Identify which cell holds the provided text, then report its (X, Y) central coordinate. 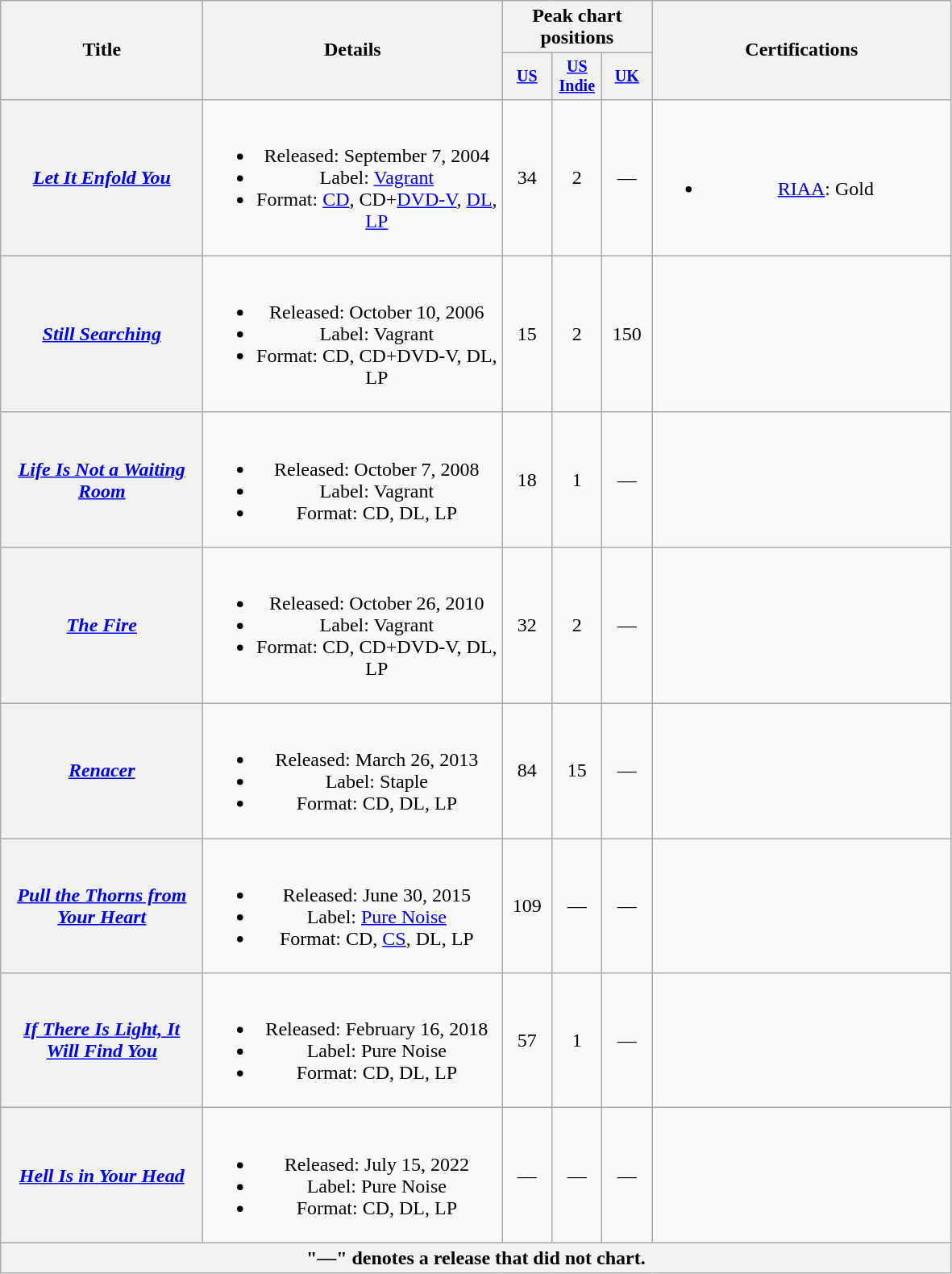
32 (527, 625)
Life Is Not a Waiting Room (102, 479)
150 (627, 334)
UK (627, 76)
Still Searching (102, 334)
RIAA: Gold (801, 177)
Released: October 10, 2006Label: VagrantFormat: CD, CD+DVD-V, DL, LP (353, 334)
Title (102, 50)
34 (527, 177)
Pull the Thorns from Your Heart (102, 906)
Let It Enfold You (102, 177)
Released: July 15, 2022Label: Pure NoiseFormat: CD, DL, LP (353, 1176)
If There Is Light, It Will Find You (102, 1040)
Released: October 26, 2010Label: VagrantFormat: CD, CD+DVD-V, DL, LP (353, 625)
Released: October 7, 2008Label: VagrantFormat: CD, DL, LP (353, 479)
Certifications (801, 50)
Released: March 26, 2013Label: StapleFormat: CD, DL, LP (353, 771)
84 (527, 771)
Hell Is in Your Head (102, 1176)
Released: September 7, 2004Label: VagrantFormat: CD, CD+DVD-V, DL, LP (353, 177)
US (527, 76)
Released: February 16, 2018Label: Pure NoiseFormat: CD, DL, LP (353, 1040)
Released: June 30, 2015Label: Pure NoiseFormat: CD, CS, DL, LP (353, 906)
Renacer (102, 771)
Peak chart positions (577, 27)
57 (527, 1040)
USIndie (577, 76)
"—" denotes a release that did not chart. (476, 1258)
The Fire (102, 625)
18 (527, 479)
109 (527, 906)
Details (353, 50)
